Search for the cell housing the specified text and yield its (X, Y) center coordinate. 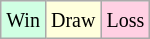
Win (24, 20)
Draw (72, 20)
Loss (126, 20)
